Locate the cell with the specified text and output its (X, Y) center coordinate. 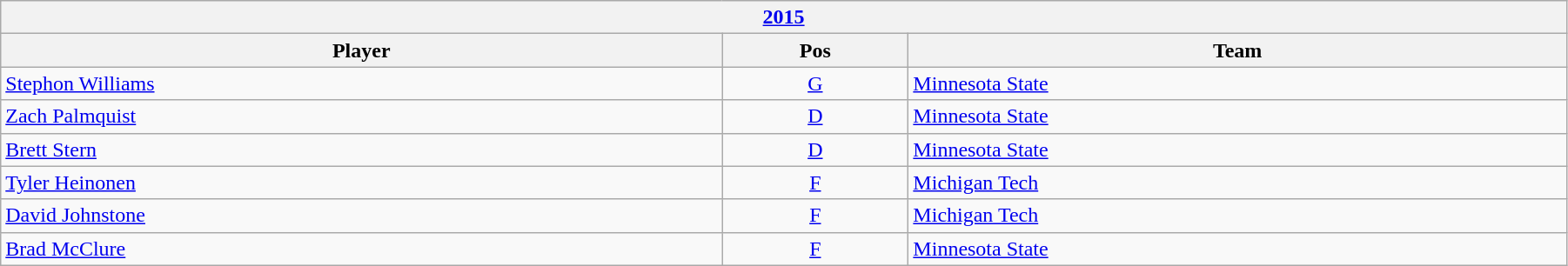
Zach Palmquist (362, 116)
Stephon Williams (362, 83)
G (815, 83)
Brad McClure (362, 249)
2015 (784, 17)
Pos (815, 50)
Brett Stern (362, 150)
Team (1237, 50)
David Johnstone (362, 216)
Player (362, 50)
Tyler Heinonen (362, 183)
